Return the (x, y) coordinate for the center point of the cell that contains the specified text.  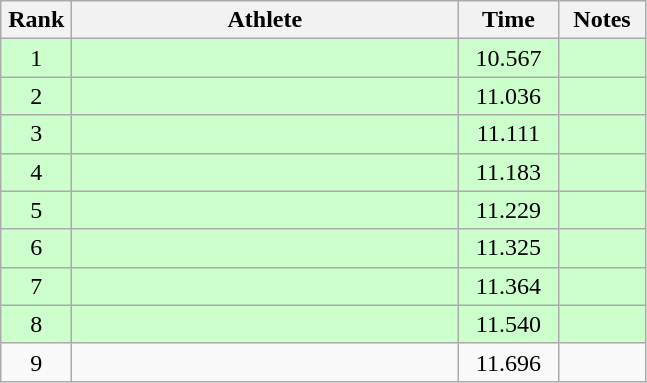
11.325 (508, 248)
2 (36, 96)
11.696 (508, 362)
Athlete (265, 20)
4 (36, 172)
5 (36, 210)
11.111 (508, 134)
11.036 (508, 96)
Time (508, 20)
8 (36, 324)
3 (36, 134)
11.229 (508, 210)
11.364 (508, 286)
9 (36, 362)
7 (36, 286)
Notes (602, 20)
11.540 (508, 324)
11.183 (508, 172)
6 (36, 248)
1 (36, 58)
10.567 (508, 58)
Rank (36, 20)
